Extract the (x, y) coordinate from the center of the cell holding the provided text.  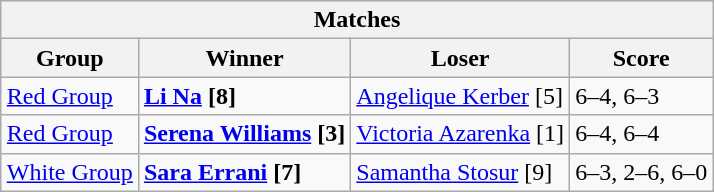
6–4, 6–4 (642, 134)
6–4, 6–3 (642, 96)
White Group (70, 172)
Serena Williams [3] (244, 134)
Group (70, 58)
Winner (244, 58)
Victoria Azarenka [1] (460, 134)
Samantha Stosur [9] (460, 172)
Matches (356, 20)
6–3, 2–6, 6–0 (642, 172)
Sara Errani [7] (244, 172)
Angelique Kerber [5] (460, 96)
Loser (460, 58)
Score (642, 58)
Li Na [8] (244, 96)
